Identify which cell holds the provided text, then report its [x, y] central coordinate. 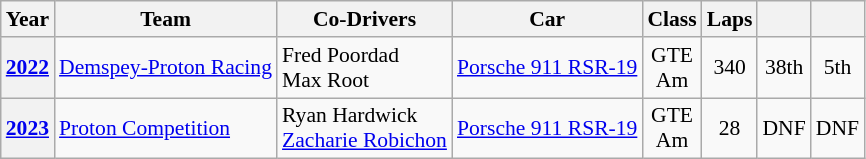
Proton Competition [166, 128]
2023 [28, 128]
Team [166, 19]
5th [838, 68]
Car [547, 19]
Fred Poordad Max Root [364, 68]
Year [28, 19]
38th [784, 68]
2022 [28, 68]
340 [730, 68]
Demspey-Proton Racing [166, 68]
Class [672, 19]
Ryan Hardwick Zacharie Robichon [364, 128]
Co-Drivers [364, 19]
Laps [730, 19]
28 [730, 128]
